Locate the cell with the specified text and output its [X, Y] center coordinate. 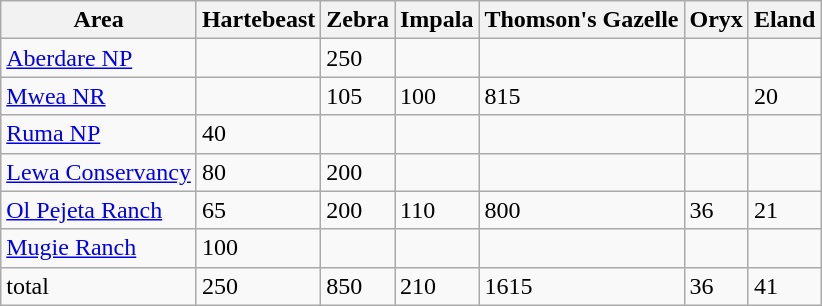
815 [582, 96]
total [99, 286]
40 [258, 134]
Thomson's Gazelle [582, 20]
Zebra [358, 20]
Eland [784, 20]
Area [99, 20]
110 [436, 210]
850 [358, 286]
80 [258, 172]
Mugie Ranch [99, 248]
105 [358, 96]
1615 [582, 286]
Ruma NP [99, 134]
65 [258, 210]
21 [784, 210]
Ol Pejeta Ranch [99, 210]
Impala [436, 20]
800 [582, 210]
210 [436, 286]
Hartebeast [258, 20]
Lewa Conservancy [99, 172]
41 [784, 286]
Aberdare NP [99, 58]
Oryx [716, 20]
Mwea NR [99, 96]
20 [784, 96]
